Capture the cell that displays the provided text and extract its (x, y) central coordinate. 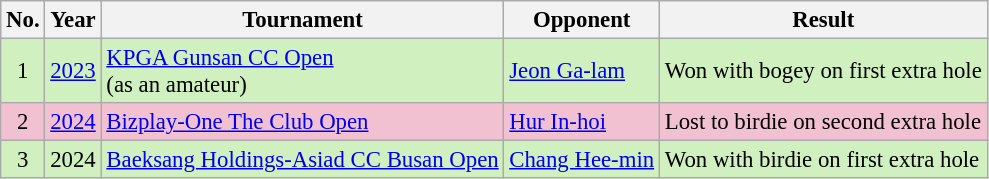
Bizplay-One The Club Open (302, 122)
Lost to birdie on second extra hole (823, 122)
Baeksang Holdings-Asiad CC Busan Open (302, 160)
Hur In-hoi (582, 122)
Tournament (302, 20)
3 (23, 160)
1 (23, 72)
2 (23, 122)
Year (73, 20)
Result (823, 20)
Opponent (582, 20)
2023 (73, 72)
Chang Hee-min (582, 160)
No. (23, 20)
KPGA Gunsan CC Open(as an amateur) (302, 72)
Won with birdie on first extra hole (823, 160)
Jeon Ga-lam (582, 72)
Won with bogey on first extra hole (823, 72)
